Extract the (x, y) coordinate from the center of the cell holding the provided text.  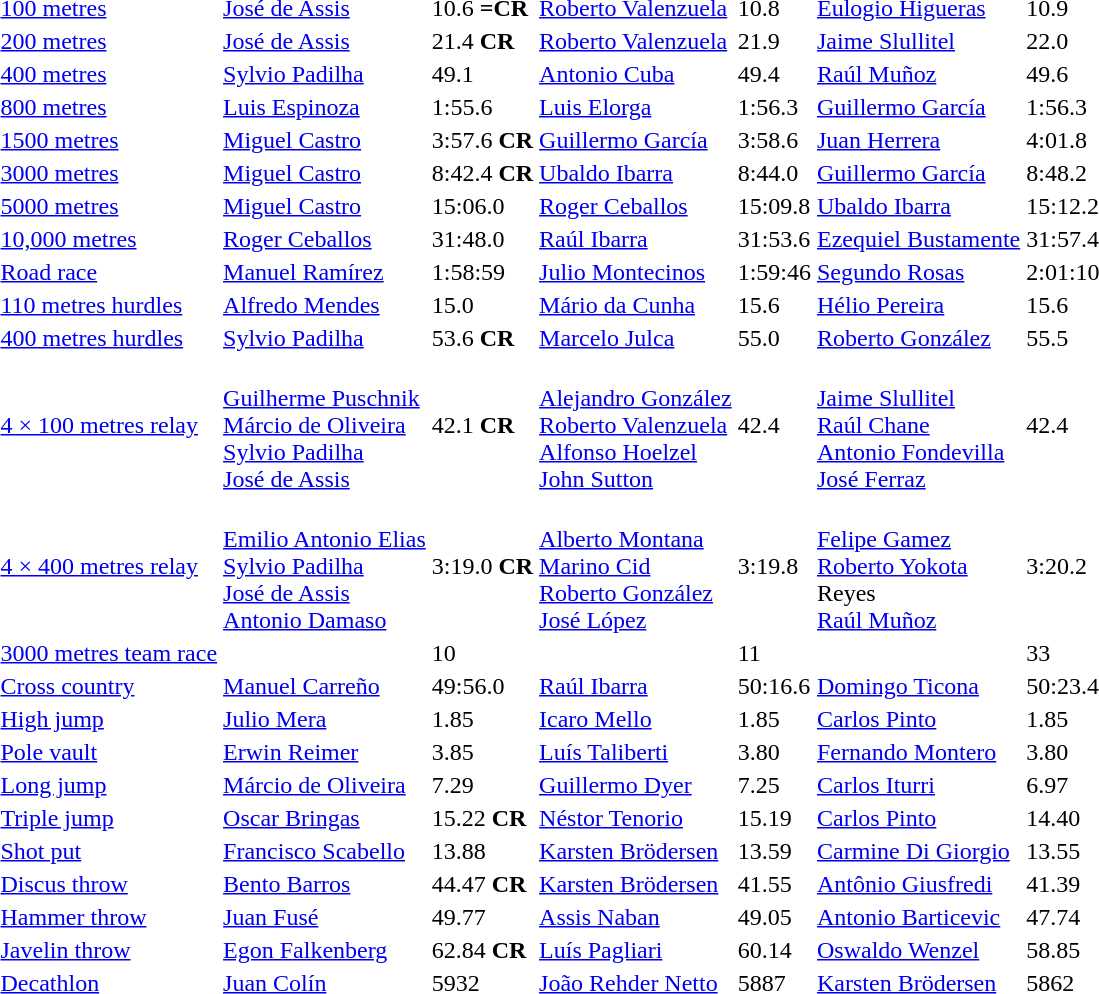
15.6 (774, 305)
15.22 CR (482, 818)
1:56.3 (774, 107)
41.55 (774, 884)
Roberto Valenzuela (636, 41)
Antonio Barticevic (918, 917)
44.47 CR (482, 884)
Raúl Muñoz (918, 74)
Roberto González (918, 338)
50:16.6 (774, 686)
10 (482, 653)
Luis Espinoza (325, 107)
15:09.8 (774, 206)
Juan Fusé (325, 917)
55.0 (774, 338)
7.29 (482, 785)
Alberto MontanaMarino CidRoberto GonzálezJosé López (636, 566)
Fernando Montero (918, 752)
31:53.6 (774, 239)
Domingo Ticona (918, 686)
53.6 CR (482, 338)
42.1 CR (482, 425)
Luís Pagliari (636, 950)
49.05 (774, 917)
21.4 CR (482, 41)
11 (774, 653)
3.80 (774, 752)
49.4 (774, 74)
Juan Herrera (918, 140)
60.14 (774, 950)
Néstor Tenorio (636, 818)
1:55.6 (482, 107)
8:42.4 CR (482, 173)
3:57.6 CR (482, 140)
Marcelo Julca (636, 338)
Alfredo Mendes (325, 305)
3:19.8 (774, 566)
15.19 (774, 818)
Carlos Iturri (918, 785)
Felipe GamezRoberto YokotaReyesRaúl Muñoz (918, 566)
31:48.0 (482, 239)
Jaime Slullitel (918, 41)
Segundo Rosas (918, 272)
Manuel Ramírez (325, 272)
Mário da Cunha (636, 305)
Antônio Giusfredi (918, 884)
Antonio Cuba (636, 74)
Egon Falkenberg (325, 950)
3:58.6 (774, 140)
Manuel Carreño (325, 686)
Julio Mera (325, 719)
49.1 (482, 74)
1:59:46 (774, 272)
Luis Elorga (636, 107)
21.9 (774, 41)
Icaro Mello (636, 719)
49:56.0 (482, 686)
Oscar Bringas (325, 818)
Guillermo Dyer (636, 785)
Jaime SlullitelRaúl ChaneAntonio FondevillaJosé Ferraz (918, 425)
8:44.0 (774, 173)
Hélio Pereira (918, 305)
Carmine Di Giorgio (918, 851)
1:58:59 (482, 272)
Francisco Scabello (325, 851)
49.77 (482, 917)
Oswaldo Wenzel (918, 950)
13.88 (482, 851)
15:06.0 (482, 206)
Bento Barros (325, 884)
42.4 (774, 425)
3:19.0 CR (482, 566)
Emilio Antonio EliasSylvio PadilhaJosé de AssisAntonio Damaso (325, 566)
Assis Naban (636, 917)
Luís Taliberti (636, 752)
José de Assis (325, 41)
3.85 (482, 752)
Julio Montecinos (636, 272)
Erwin Reimer (325, 752)
7.25 (774, 785)
13.59 (774, 851)
15.0 (482, 305)
Márcio de Oliveira (325, 785)
Ezequiel Bustamente (918, 239)
62.84 CR (482, 950)
Alejandro GonzálezRoberto ValenzuelaAlfonso HoelzelJohn Sutton (636, 425)
Guilherme PuschnikMárcio de OliveiraSylvio PadilhaJosé de Assis (325, 425)
